Return the [X, Y] coordinate for the center point of the cell that contains the specified text.  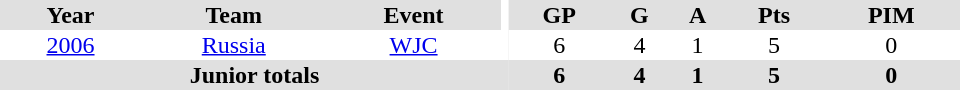
A [697, 15]
2006 [70, 45]
Russia [234, 45]
PIM [892, 15]
Year [70, 15]
WJC [413, 45]
Team [234, 15]
G [639, 15]
Pts [774, 15]
GP [559, 15]
Junior totals [254, 75]
Event [413, 15]
